For the text-containing cell, return its midpoint in [X, Y] coordinate format. 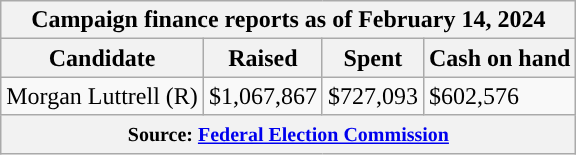
Campaign finance reports as of February 14, 2024 [288, 20]
Morgan Luttrell (R) [102, 96]
Source: Federal Election Commission [288, 134]
Cash on hand [499, 58]
Raised [262, 58]
$1,067,867 [262, 96]
$727,093 [372, 96]
Spent [372, 58]
Candidate [102, 58]
$602,576 [499, 96]
